Return (X, Y) of the center of cell containing provided text 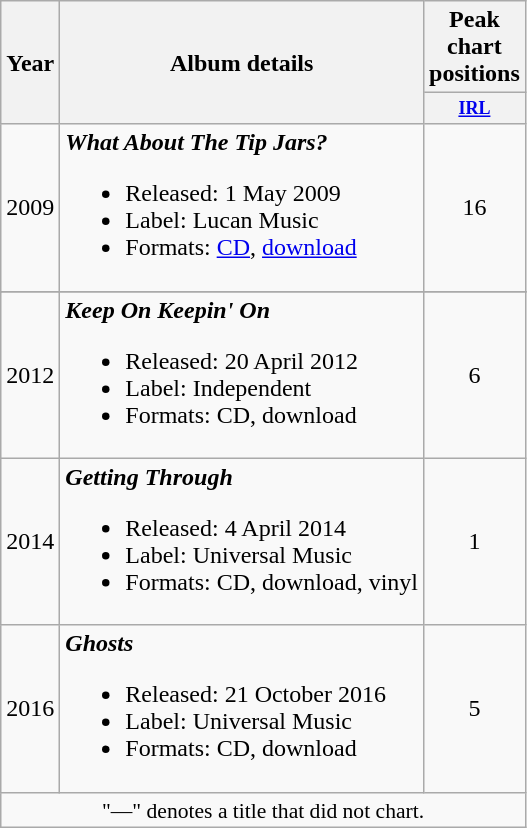
GhostsReleased: 21 October 2016Label: Universal MusicFormats: CD, download (242, 708)
Peak chart positions (475, 47)
2012 (30, 374)
"—" denotes a title that did not chart. (264, 810)
16 (475, 208)
Keep On Keepin' OnReleased: 20 April 2012Label: IndependentFormats: CD, download (242, 374)
Year (30, 62)
6 (475, 374)
2014 (30, 542)
2009 (30, 208)
Getting ThroughReleased: 4 April 2014Label: Universal MusicFormats: CD, download, vinyl (242, 542)
IRL (475, 108)
1 (475, 542)
5 (475, 708)
Album details (242, 62)
2016 (30, 708)
What About The Tip Jars?Released: 1 May 2009Label: Lucan Music Formats: CD, download (242, 208)
